For the text-containing cell, return its midpoint in (x, y) coordinate format. 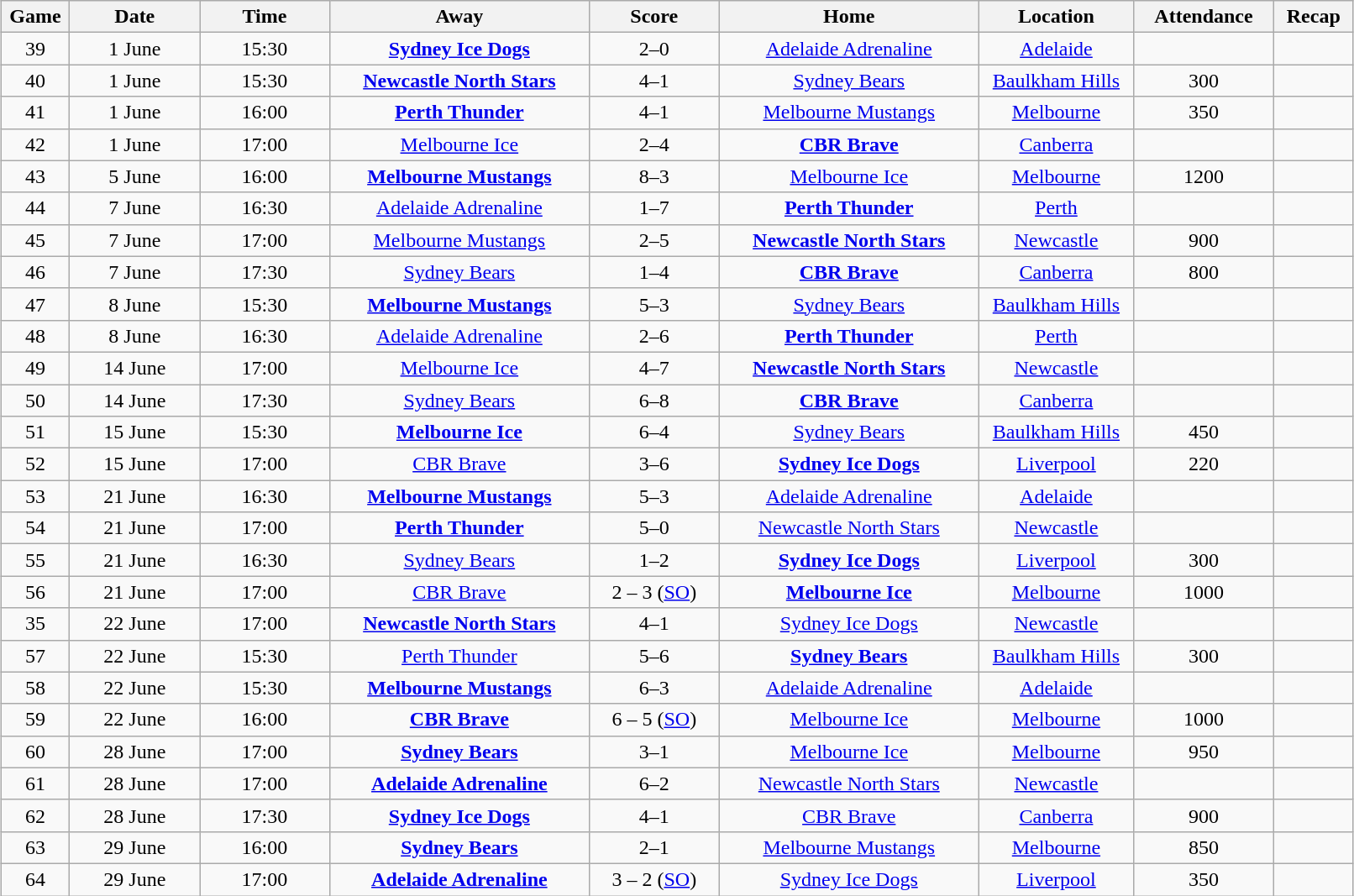
42 (35, 144)
Time (265, 17)
55 (35, 560)
45 (35, 240)
57 (35, 656)
4–7 (653, 368)
39 (35, 49)
8–3 (653, 176)
47 (35, 304)
51 (35, 432)
Home (848, 17)
53 (35, 496)
35 (35, 624)
3 – 2 (SO) (653, 879)
40 (35, 81)
61 (35, 783)
850 (1203, 847)
2–4 (653, 144)
56 (35, 592)
6–8 (653, 401)
50 (35, 401)
3–6 (653, 464)
41 (35, 113)
220 (1203, 464)
Location (1056, 17)
64 (35, 879)
5 June (134, 176)
Attendance (1203, 17)
6–3 (653, 688)
46 (35, 272)
2–5 (653, 240)
450 (1203, 432)
54 (35, 528)
48 (35, 336)
6–2 (653, 783)
49 (35, 368)
6–4 (653, 432)
63 (35, 847)
58 (35, 688)
60 (35, 752)
Game (35, 17)
1200 (1203, 176)
2–1 (653, 847)
1–7 (653, 208)
6 – 5 (SO) (653, 720)
59 (35, 720)
800 (1203, 272)
1–4 (653, 272)
62 (35, 815)
Date (134, 17)
Recap (1314, 17)
43 (35, 176)
Away (459, 17)
3–1 (653, 752)
5–6 (653, 656)
1–2 (653, 560)
5–0 (653, 528)
950 (1203, 752)
2–6 (653, 336)
Score (653, 17)
52 (35, 464)
44 (35, 208)
2 – 3 (SO) (653, 592)
2–0 (653, 49)
